Search for the cell housing the specified text and yield its (X, Y) center coordinate. 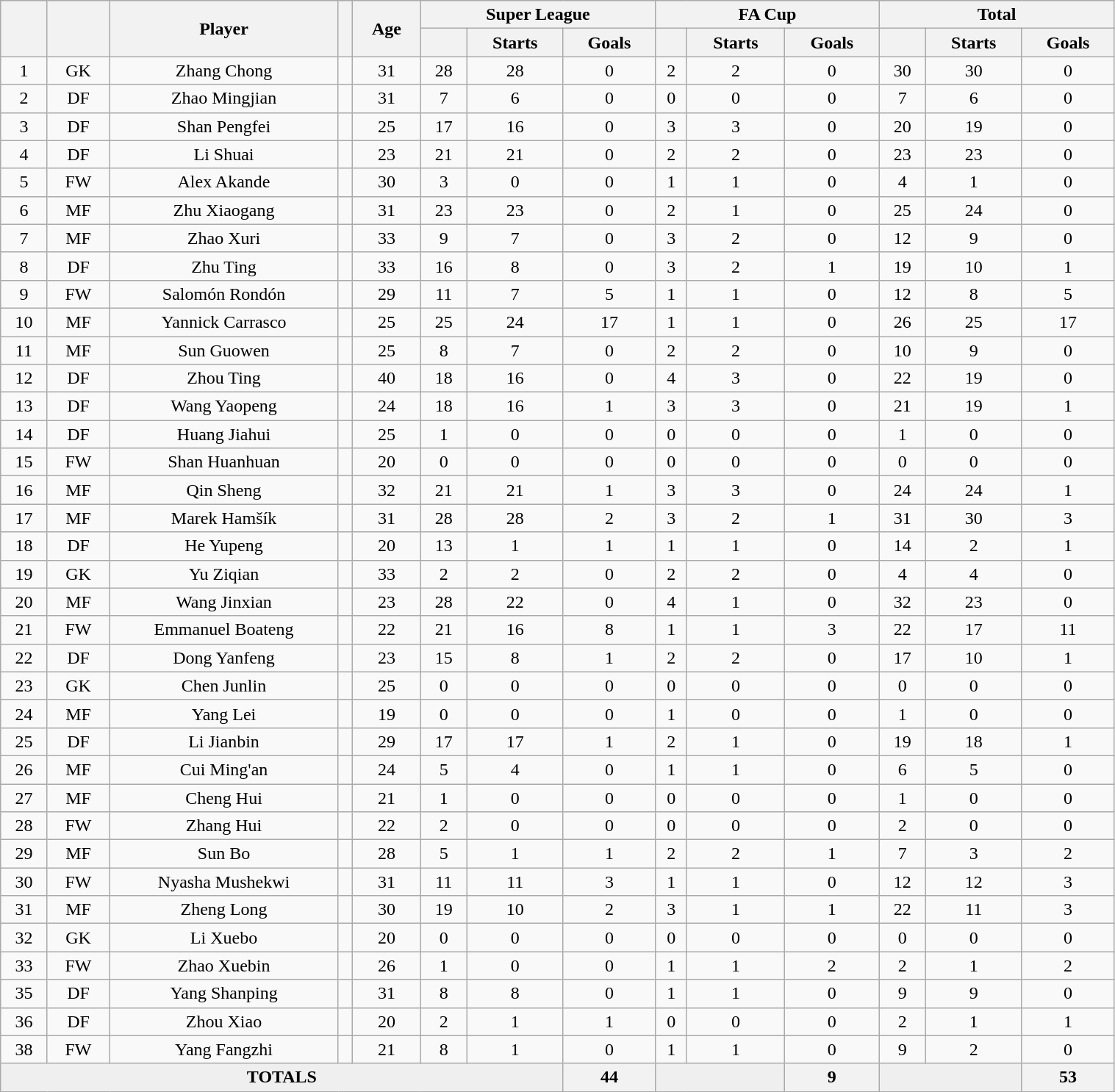
Wang Jinxian (223, 602)
Zhu Xiaogang (223, 210)
Li Shuai (223, 154)
Total (997, 15)
38 (24, 1049)
Zheng Long (223, 910)
53 (1068, 1077)
Super League (538, 15)
Nyasha Mushekwi (223, 882)
FA Cup (767, 15)
Zhou Ting (223, 378)
40 (387, 378)
Zhu Ting (223, 266)
Huang Jiahui (223, 434)
Shan Pengfei (223, 126)
Qin Sheng (223, 490)
Cheng Hui (223, 797)
Chen Junlin (223, 686)
Yang Lei (223, 714)
Yu Ziqian (223, 574)
Sun Bo (223, 854)
Zhou Xiao (223, 1021)
Yang Shanping (223, 994)
35 (24, 994)
TOTALS (282, 1077)
36 (24, 1021)
Salomón Rondón (223, 294)
Age (387, 29)
Dong Yanfeng (223, 658)
Wang Yaopeng (223, 406)
Li Xuebo (223, 938)
Li Jianbin (223, 741)
Cui Ming'an (223, 769)
Shan Huanhuan (223, 462)
Zhao Mingjian (223, 98)
Zhao Xuri (223, 238)
Yannick Carrasco (223, 322)
Alex Akande (223, 182)
Sun Guowen (223, 351)
Zhang Chong (223, 71)
27 (24, 797)
Zhao Xuebin (223, 966)
Emmanuel Boateng (223, 630)
Marek Hamšík (223, 518)
44 (609, 1077)
Zhang Hui (223, 826)
Yang Fangzhi (223, 1049)
Player (223, 29)
He Yupeng (223, 546)
